Output the (X, Y) coordinate of the center of the cell containing the given text.  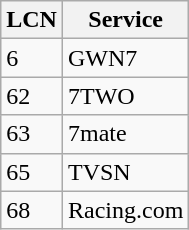
GWN7 (125, 58)
6 (32, 58)
7mate (125, 134)
TVSN (125, 172)
62 (32, 96)
Racing.com (125, 210)
7TWO (125, 96)
65 (32, 172)
Service (125, 20)
68 (32, 210)
63 (32, 134)
LCN (32, 20)
